Extract the [x, y] coordinate from the center of the cell holding the provided text.  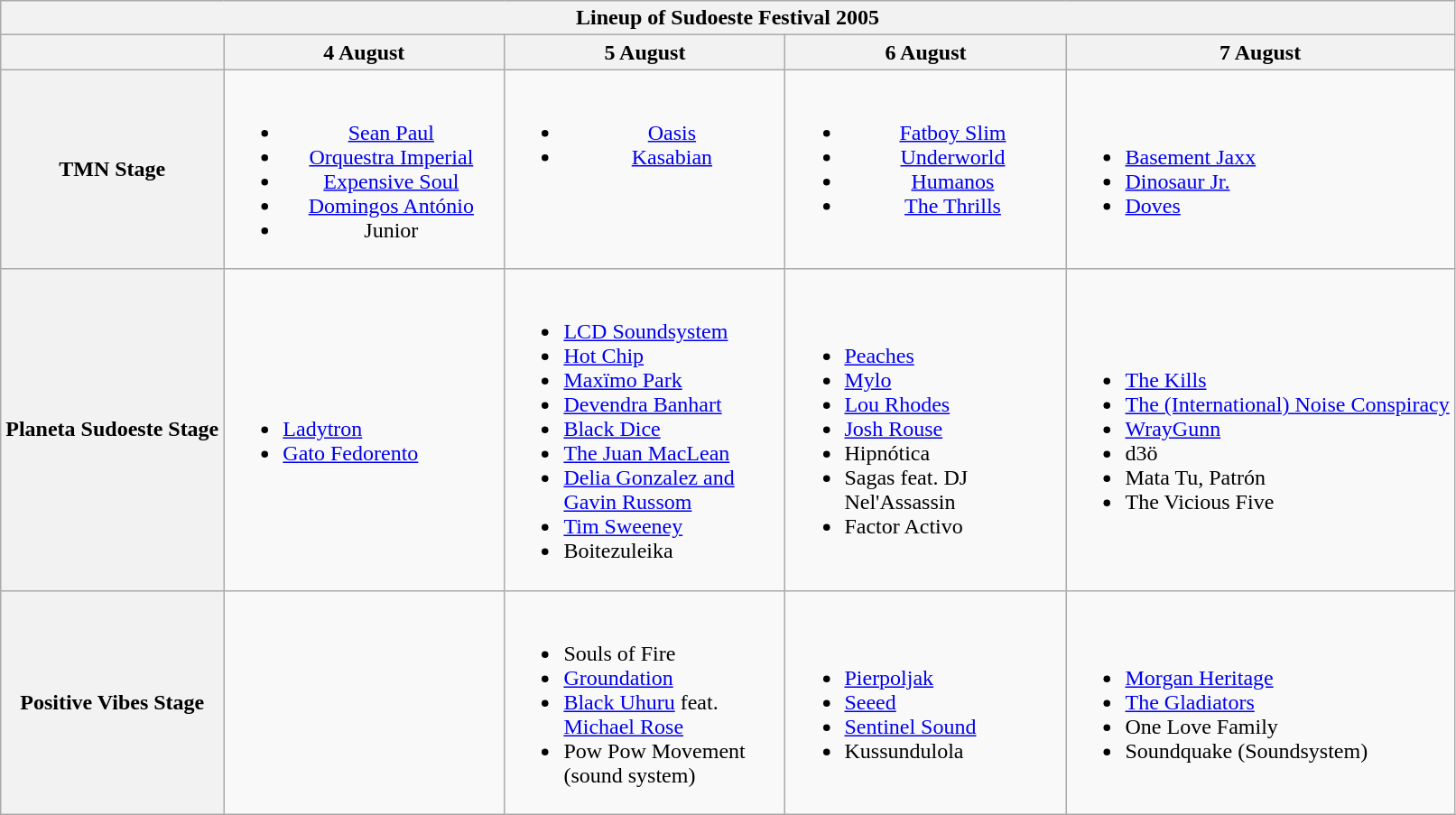
PierpoljakSeeedSentinel SoundKussundulola [926, 702]
OasisKasabian [645, 170]
LadytronGato Fedorento [365, 430]
6 August [926, 52]
Morgan HeritageThe GladiatorsOne Love FamilySoundquake (Soundsystem) [1260, 702]
Positive Vibes Stage [112, 702]
PeachesMyloLou RhodesJosh RouseHipnóticaSagas feat. DJ Nel'AssassinFactor Activo [926, 430]
The KillsThe (International) Noise ConspiracyWrayGunnd3öMata Tu, PatrónThe Vicious Five [1260, 430]
4 August [365, 52]
LCD SoundsystemHot ChipMaxïmo ParkDevendra BanhartBlack DiceThe Juan MacLeanDelia Gonzalez and Gavin RussomTim SweeneyBoitezuleika [645, 430]
Planeta Sudoeste Stage [112, 430]
7 August [1260, 52]
Souls of FireGroundationBlack Uhuru feat. Michael RosePow Pow Movement (sound system) [645, 702]
Fatboy SlimUnderworldHumanosThe Thrills [926, 170]
Sean PaulOrquestra ImperialExpensive SoulDomingos AntónioJunior [365, 170]
Basement JaxxDinosaur Jr.Doves [1260, 170]
5 August [645, 52]
TMN Stage [112, 170]
Lineup of Sudoeste Festival 2005 [728, 18]
